Capture the cell that displays the provided text and extract its (X, Y) central coordinate. 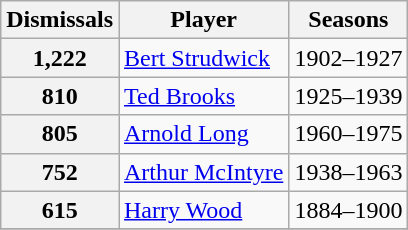
1938–1963 (348, 172)
810 (60, 96)
752 (60, 172)
Harry Wood (203, 210)
1884–1900 (348, 210)
1960–1975 (348, 134)
Arnold Long (203, 134)
1,222 (60, 58)
1925–1939 (348, 96)
1902–1927 (348, 58)
Dismissals (60, 20)
Arthur McIntyre (203, 172)
615 (60, 210)
Ted Brooks (203, 96)
Player (203, 20)
Bert Strudwick (203, 58)
805 (60, 134)
Seasons (348, 20)
